Return [X, Y] of the center of cell containing provided text 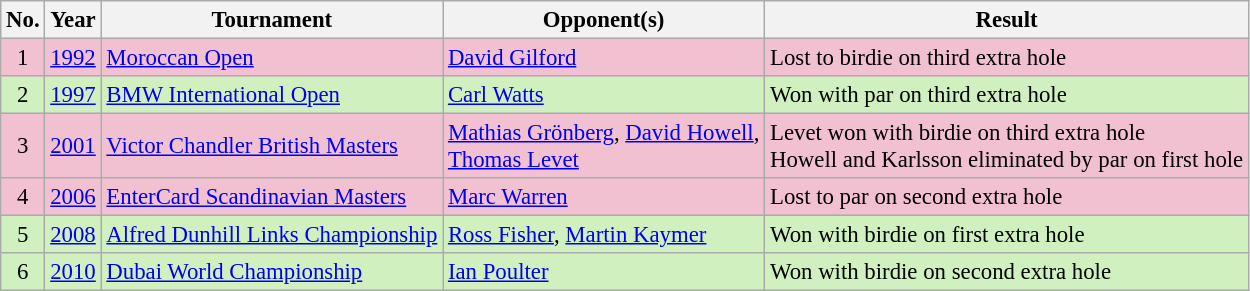
1992 [73, 58]
Carl Watts [604, 95]
Ross Fisher, Martin Kaymer [604, 235]
Moroccan Open [272, 58]
2 [23, 95]
Result [1007, 20]
Opponent(s) [604, 20]
Won with birdie on first extra hole [1007, 235]
BMW International Open [272, 95]
2008 [73, 235]
Won with par on third extra hole [1007, 95]
Levet won with birdie on third extra holeHowell and Karlsson eliminated by par on first hole [1007, 146]
EnterCard Scandinavian Masters [272, 197]
Tournament [272, 20]
Lost to par on second extra hole [1007, 197]
Alfred Dunhill Links Championship [272, 235]
Year [73, 20]
David Gilford [604, 58]
Lost to birdie on third extra hole [1007, 58]
1 [23, 58]
Victor Chandler British Masters [272, 146]
Marc Warren [604, 197]
No. [23, 20]
5 [23, 235]
2006 [73, 197]
1997 [73, 95]
4 [23, 197]
2001 [73, 146]
Mathias Grönberg, David Howell, Thomas Levet [604, 146]
3 [23, 146]
